Capture the cell that displays the provided text and extract its (X, Y) central coordinate. 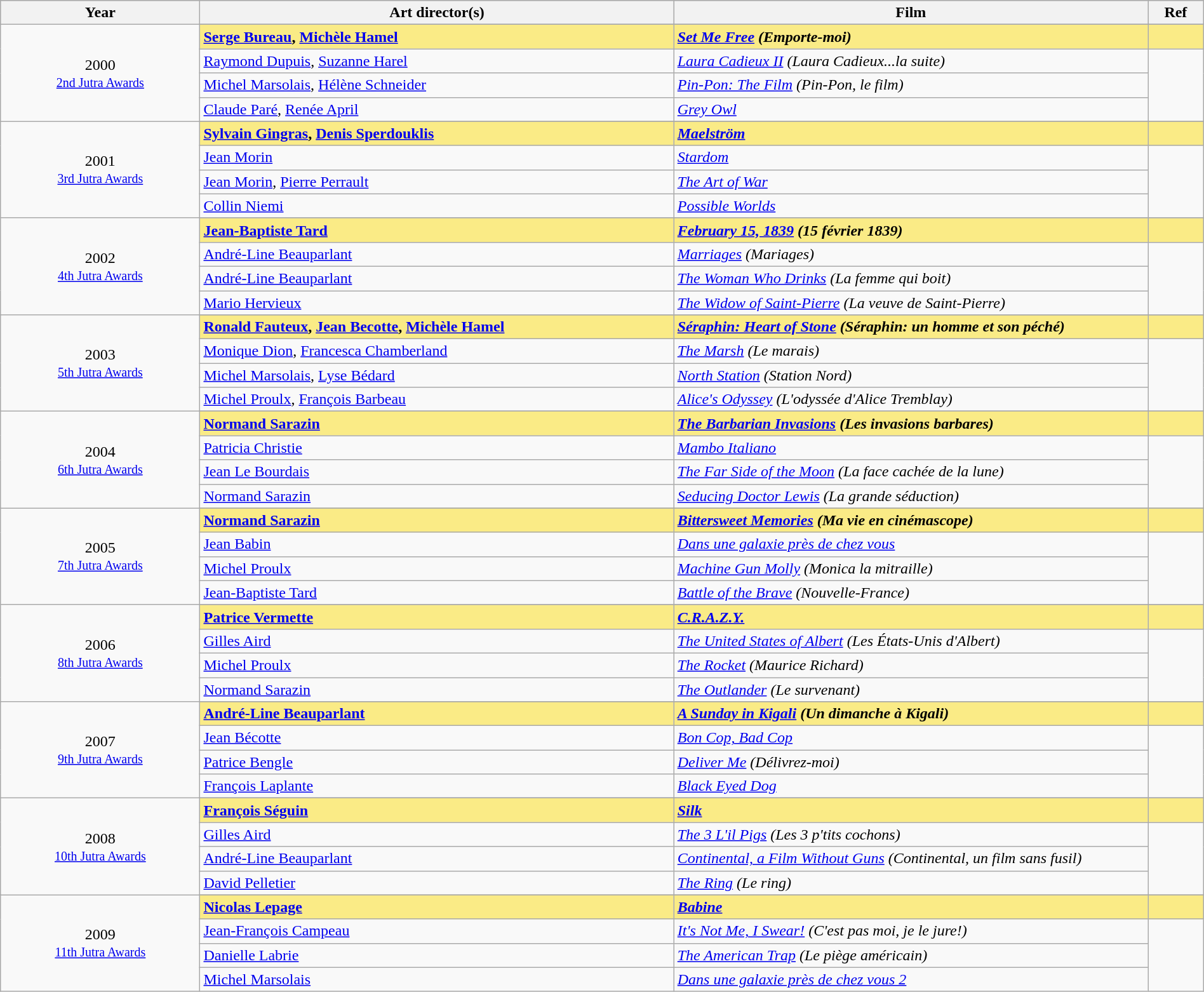
The Outlander (Le survenant) (911, 689)
Film (911, 13)
Silk (911, 810)
The Art of War (911, 182)
Continental, a Film Without Guns (Continental, un film sans fusil) (911, 859)
Bittersweet Memories (Ma vie en cinémascope) (911, 520)
2007 9th Jutra Awards (100, 750)
The Barbarian Invasions (Les invasions barbares) (911, 424)
Possible Worlds (911, 206)
The Rocket (Maurice Richard) (911, 665)
2003 5th Jutra Awards (100, 363)
Set Me Free (Emporte-moi) (911, 37)
C.R.A.Z.Y. (911, 617)
Jean Le Bourdais (437, 472)
Patricia Christie (437, 448)
Serge Bureau, Michèle Hamel (437, 37)
Raymond Dupuis, Suzanne Harel (437, 61)
The Marsh (Le marais) (911, 351)
The Far Side of the Moon (La face cachée de la lune) (911, 472)
Bon Cop, Bad Cop (911, 738)
Mario Hervieux (437, 303)
Monique Dion, Francesca Chamberland (437, 351)
Michel Marsolais, Hélène Schneider (437, 85)
Laura Cadieux II (Laura Cadieux...la suite) (911, 61)
Deliver Me (Délivrez-moi) (911, 762)
Jean Babin (437, 544)
The Ring (Le ring) (911, 883)
2009 11th Jutra Awards (100, 943)
Grey Owl (911, 109)
Jean Morin, Pierre Perrault (437, 182)
François Laplante (437, 786)
Danielle Labrie (437, 955)
A Sunday in Kigali (Un dimanche à Kigali) (911, 714)
Patrice Vermette (437, 617)
2001 3rd Jutra Awards (100, 170)
2005 7th Jutra Awards (100, 556)
2000 2nd Jutra Awards (100, 73)
Dans une galaxie près de chez vous 2 (911, 979)
It's Not Me, I Swear! (C'est pas moi, je le jure!) (911, 931)
Collin Niemi (437, 206)
The Woman Who Drinks (La femme qui boit) (911, 278)
Pin-Pon: The Film (Pin-Pon, le film) (911, 85)
Year (100, 13)
2002 4th Jutra Awards (100, 266)
Battle of the Brave (Nouvelle-France) (911, 593)
February 15, 1839 (15 février 1839) (911, 230)
Babine (911, 907)
Jean-François Campeau (437, 931)
Art director(s) (437, 13)
Alice's Odyssey (L'odyssée d'Alice Tremblay) (911, 399)
2004 6th Jutra Awards (100, 460)
The Widow of Saint-Pierre (La veuve de Saint-Pierre) (911, 303)
The American Trap (Le piège américain) (911, 955)
Claude Paré, Renée April (437, 109)
Michel Marsolais (437, 979)
Stardom (911, 158)
The 3 L'il Pigs (Les 3 p'tits cochons) (911, 834)
Ref (1176, 13)
Séraphin: Heart of Stone (Séraphin: un homme et son péché) (911, 327)
Maelström (911, 133)
Michel Marsolais, Lyse Bédard (437, 375)
Michel Proulx, François Barbeau (437, 399)
North Station (Station Nord) (911, 375)
Jean Morin (437, 158)
Mambo Italiano (911, 448)
2008 10th Jutra Awards (100, 847)
2006 8th Jutra Awards (100, 653)
François Séguin (437, 810)
David Pelletier (437, 883)
Machine Gun Molly (Monica la mitraille) (911, 568)
Patrice Bengle (437, 762)
Seducing Doctor Lewis (La grande séduction) (911, 496)
Black Eyed Dog (911, 786)
The United States of Albert (Les États-Unis d'Albert) (911, 641)
Sylvain Gingras, Denis Sperdouklis (437, 133)
Marriages (Mariages) (911, 254)
Ronald Fauteux, Jean Becotte, Michèle Hamel (437, 327)
Dans une galaxie près de chez vous (911, 544)
Jean Bécotte (437, 738)
Nicolas Lepage (437, 907)
